Pinpoint the cell where the given text exists, returning its (x, y) midpoint coordinate. 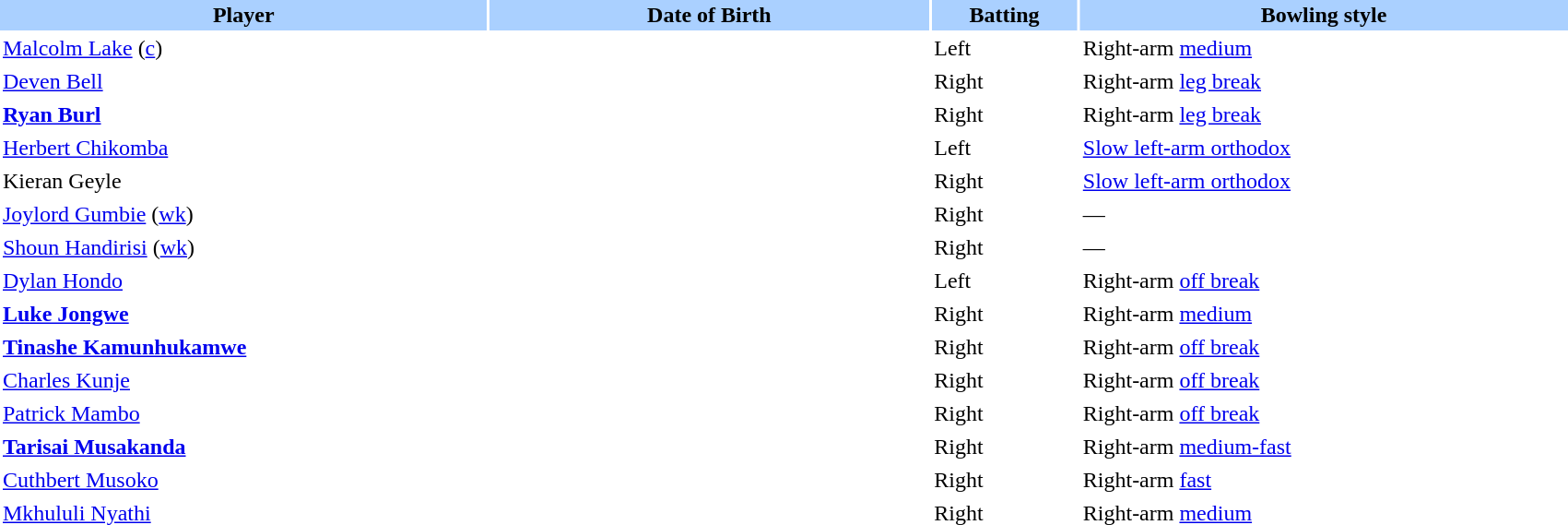
Kieran Geyle (243, 181)
Bowling style (1324, 15)
Malcolm Lake (c) (243, 48)
Herbert Chikomba (243, 148)
Player (243, 15)
Right-arm fast (1324, 480)
Luke Jongwe (243, 314)
Charles Kunje (243, 380)
Deven Bell (243, 81)
Tarisai Musakanda (243, 447)
Cuthbert Musoko (243, 480)
Ryan Burl (243, 114)
Joylord Gumbie (wk) (243, 214)
Batting (1005, 15)
Right-arm medium-fast (1324, 447)
Date of Birth (710, 15)
Shoun Handirisi (wk) (243, 247)
Dylan Hondo (243, 280)
Tinashe Kamunhukamwe (243, 347)
Patrick Mambo (243, 413)
